Return (x, y) of the center of cell containing provided text 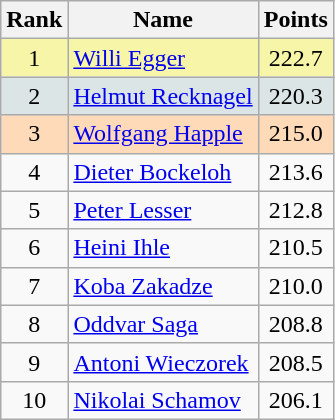
208.8 (296, 324)
Koba Zakadze (163, 286)
213.6 (296, 172)
3 (34, 134)
222.7 (296, 58)
206.1 (296, 400)
Points (296, 20)
9 (34, 362)
Name (163, 20)
5 (34, 210)
Heini Ihle (163, 248)
210.5 (296, 248)
Peter Lesser (163, 210)
6 (34, 248)
7 (34, 286)
1 (34, 58)
Nikolai Schamov (163, 400)
210.0 (296, 286)
208.5 (296, 362)
Wolfgang Happle (163, 134)
Willi Egger (163, 58)
2 (34, 96)
Helmut Recknagel (163, 96)
8 (34, 324)
4 (34, 172)
10 (34, 400)
220.3 (296, 96)
Oddvar Saga (163, 324)
Antoni Wieczorek (163, 362)
Dieter Bockeloh (163, 172)
215.0 (296, 134)
212.8 (296, 210)
Rank (34, 20)
